Determine the (x, y) coordinate at the center of the cell enclosing the given text.  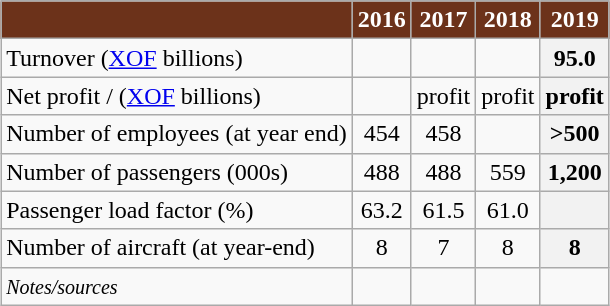
Number of passengers (000s) (177, 172)
2016 (382, 20)
2018 (508, 20)
Notes/sources (177, 286)
>500 (574, 134)
Turnover (XOF billions) (177, 58)
559 (508, 172)
63.2 (382, 210)
7 (443, 248)
2017 (443, 20)
454 (382, 134)
61.0 (508, 210)
95.0 (574, 58)
61.5 (443, 210)
Net profit / (XOF billions) (177, 96)
Number of aircraft (at year-end) (177, 248)
Number of employees (at year end) (177, 134)
2019 (574, 20)
1,200 (574, 172)
Passenger load factor (%) (177, 210)
458 (443, 134)
